Determine the (X, Y) coordinate at the center of the cell enclosing the given text.  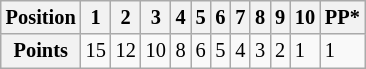
Position (41, 17)
15 (96, 51)
Points (41, 51)
7 (240, 17)
12 (126, 51)
PP* (342, 17)
9 (280, 17)
